Provide the (X, Y) coordinate of the cell's center where the given text is located.  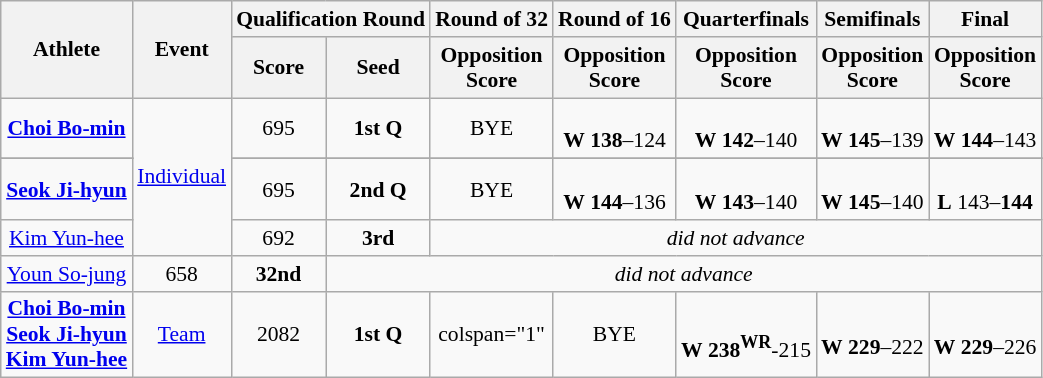
W 229–222 (872, 334)
Athlete (66, 50)
Seok Ji-hyun (66, 190)
2nd Q (378, 190)
W 238WR-215 (746, 334)
Kim Yun-hee (66, 238)
Seed (378, 68)
L 143–144 (986, 190)
Round of 16 (614, 19)
Final (986, 19)
Event (182, 50)
3rd (378, 238)
2082 (278, 334)
W 142–140 (746, 128)
658 (182, 274)
Choi Bo-minSeok Ji-hyunKim Yun-hee (66, 334)
W 145–139 (872, 128)
Individual (182, 177)
692 (278, 238)
Score (278, 68)
W 144–143 (986, 128)
Round of 32 (492, 19)
Choi Bo-min (66, 128)
Youn So-jung (66, 274)
colspan="1" (492, 334)
W 144–136 (614, 190)
W 138–124 (614, 128)
Semifinals (872, 19)
W 229–226 (986, 334)
Team (182, 334)
W 143–140 (746, 190)
W 145–140 (872, 190)
Quarterfinals (746, 19)
32nd (278, 274)
Qualification Round (330, 19)
